Find where the given text appears and provide that cell's center as (x, y) coordinate. 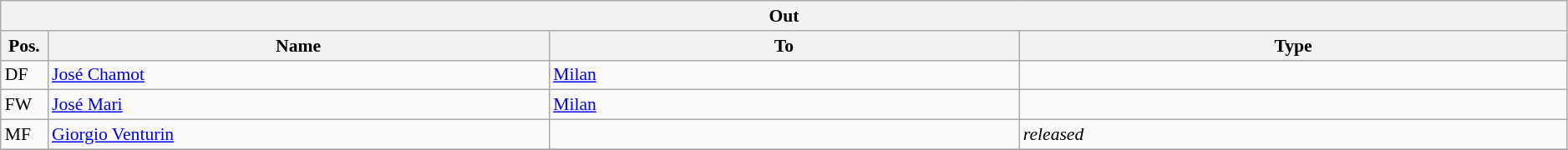
Type (1293, 46)
MF (24, 135)
Giorgio Venturin (298, 135)
FW (24, 105)
released (1293, 135)
Out (784, 16)
To (784, 46)
DF (24, 75)
José Chamot (298, 75)
Name (298, 46)
José Mari (298, 105)
Pos. (24, 46)
